Determine the [x, y] coordinate at the center of the cell enclosing the given text.  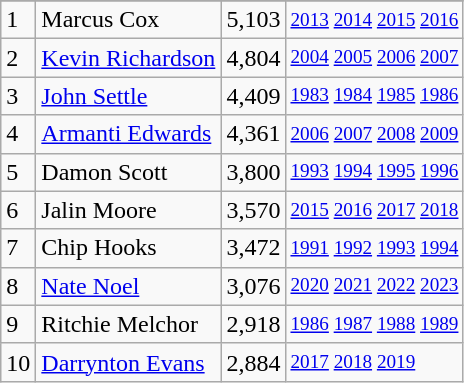
Damon Scott [128, 172]
7 [18, 248]
3,076 [254, 286]
3 [18, 96]
Armanti Edwards [128, 134]
8 [18, 286]
3,570 [254, 210]
4,409 [254, 96]
1986 1987 1988 1989 [374, 324]
Darrynton Evans [128, 362]
Chip Hooks [128, 248]
2020 2021 2022 2023 [374, 286]
5 [18, 172]
1993 1994 1995 1996 [374, 172]
3,800 [254, 172]
5,103 [254, 20]
Marcus Cox [128, 20]
2017 2018 2019 [374, 362]
2,918 [254, 324]
Ritchie Melchor [128, 324]
6 [18, 210]
2 [18, 58]
John Settle [128, 96]
2,884 [254, 362]
4,361 [254, 134]
Kevin Richardson [128, 58]
10 [18, 362]
2004 2005 2006 2007 [374, 58]
4 [18, 134]
2015 2016 2017 2018 [374, 210]
1991 1992 1993 1994 [374, 248]
1 [18, 20]
4,804 [254, 58]
Jalin Moore [128, 210]
2006 2007 2008 2009 [374, 134]
1983 1984 1985 1986 [374, 96]
9 [18, 324]
3,472 [254, 248]
Nate Noel [128, 286]
2013 2014 2015 2016 [374, 20]
